Output the [x, y] coordinate of the center of the cell containing the given text.  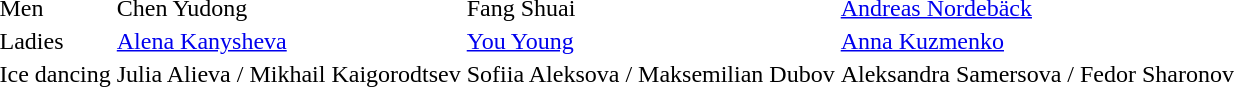
Alena Kanysheva [288, 41]
You Young [650, 41]
